From the cell containing the given text, extract its center point as (X, Y) coordinate. 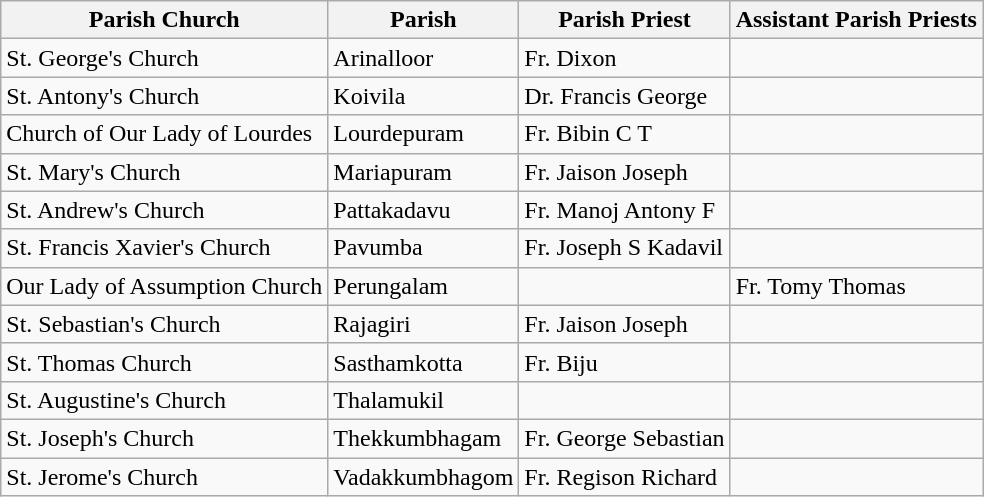
Pattakadavu (424, 210)
Fr. Manoj Antony F (624, 210)
Thalamukil (424, 400)
St. Joseph's Church (164, 438)
Lourdepuram (424, 134)
St. Jerome's Church (164, 477)
Perungalam (424, 286)
Koivila (424, 96)
St. Andrew's Church (164, 210)
Parish Church (164, 20)
Thekkumbhagam (424, 438)
Fr. Dixon (624, 58)
St. Antony's Church (164, 96)
St. Augustine's Church (164, 400)
Sasthamkotta (424, 362)
Dr. Francis George (624, 96)
Rajagiri (424, 324)
Arinalloor (424, 58)
Church of Our Lady of Lourdes (164, 134)
Pavumba (424, 248)
Fr. Bibin C T (624, 134)
St. George's Church (164, 58)
Mariapuram (424, 172)
Fr. Biju (624, 362)
Assistant Parish Priests (856, 20)
St. Sebastian's Church (164, 324)
Vadakkumbhagom (424, 477)
St. Thomas Church (164, 362)
Our Lady of Assumption Church (164, 286)
Fr. George Sebastian (624, 438)
St. Francis Xavier's Church (164, 248)
St. Mary's Church (164, 172)
Parish Priest (624, 20)
Fr. Regison Richard (624, 477)
Fr. Joseph S Kadavil (624, 248)
Fr. Tomy Thomas (856, 286)
Parish (424, 20)
